Output the (X, Y) coordinate of the center of the cell containing the given text.  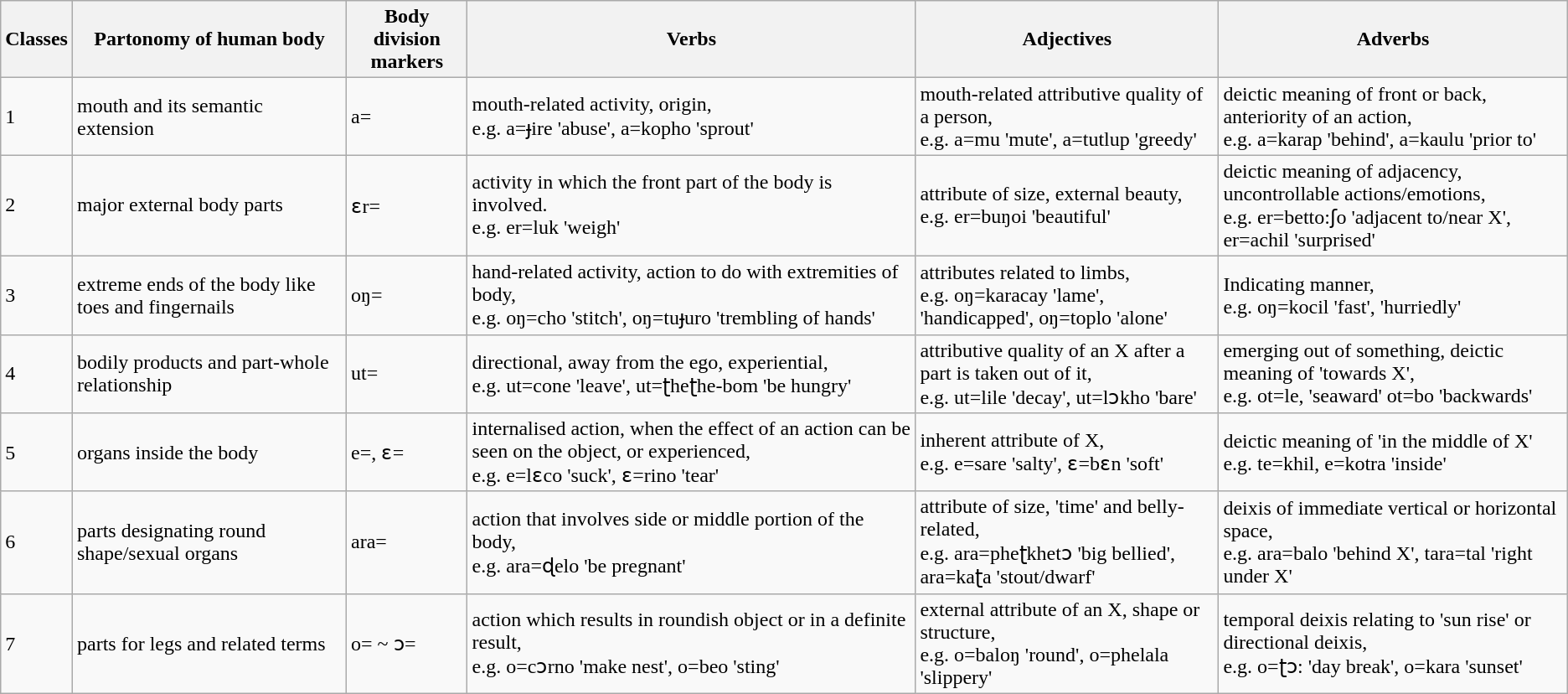
deictic meaning of adjacency, uncontrollable actions/emotions,e.g. er=betto:ʃo 'adjacent to/near X', er=achil 'surprised' (1393, 206)
6 (37, 542)
deictic meaning of 'in the middle of X'e.g. te=khil, e=kotra 'inside' (1393, 453)
activity in which the front part of the body is involved.e.g. er=luk 'weigh' (692, 206)
directional, away from the ego, experiential,e.g. ut=cone 'leave', ut=ʈheʈhe-bom 'be hungry' (692, 374)
Adverbs (1393, 39)
Adjectives (1067, 39)
mouth-related attributive quality of a person,e.g. a=mu 'mute', a=tutlup 'greedy' (1067, 117)
attribute of size, 'time' and belly-related,e.g. ara=pheʈkhetɔ 'big bellied', ara=kaʈa 'stout/dwarf' (1067, 542)
action which results in roundish object or in a definite result,e.g. o=cɔrno 'make nest', o=beo 'sting' (692, 644)
bodily products and part-whole relationship (209, 374)
attributive quality of an X after a part is taken out of it,e.g. ut=lile 'decay', ut=lɔkho 'bare' (1067, 374)
oŋ= (407, 295)
ut= (407, 374)
2 (37, 206)
attribute of size, external beauty,e.g. er=buŋoi 'beautiful' (1067, 206)
organs inside the body (209, 453)
Partonomy of human body (209, 39)
attributes related to limbs,e.g. oŋ=karacay 'lame', 'handicapped', oŋ=toplo 'alone' (1067, 295)
Bodydivision markers (407, 39)
ɛr= (407, 206)
o= ~ ɔ= (407, 644)
Verbs (692, 39)
3 (37, 295)
7 (37, 644)
ara= (407, 542)
a= (407, 117)
extreme ends of the body like toes and fingernails (209, 295)
inherent attribute of X,e.g. e=sare 'salty', ɛ=bɛn 'soft' (1067, 453)
internalised action, when the effect of an action can be seen on the object, or experienced,e.g. e=lɛco 'suck', ɛ=rino 'tear' (692, 453)
parts designating round shape/sexual organs (209, 542)
Classes (37, 39)
temporal deixis relating to 'sun rise' or directional deixis,e.g. o=ʈɔ: 'day break', o=kara 'sunset' (1393, 644)
deictic meaning of front or back, anteriority of an action,e.g. a=karap 'behind', a=kaulu 'prior to' (1393, 117)
5 (37, 453)
parts for legs and related terms (209, 644)
Indicating manner,e.g. oŋ=kocil 'fast', 'hurriedly' (1393, 295)
external attribute of an X, shape or structure,e.g. o=baloŋ 'round', o=phelala 'slippery' (1067, 644)
mouth and its semantic extension (209, 117)
mouth-related activity, origin,e.g. a=ɟire 'abuse', a=kopho 'sprout' (692, 117)
hand-related activity, action to do with extremities of body,e.g. oŋ=cho 'stitch', oŋ=tuɟuro 'trembling of hands' (692, 295)
major external body parts (209, 206)
4 (37, 374)
e=, ɛ= (407, 453)
deixis of immediate vertical or horizontal space,e.g. ara=balo 'behind X', tara=tal 'right under X' (1393, 542)
1 (37, 117)
emerging out of something, deictic meaning of 'towards X',e.g. ot=le, 'seaward' ot=bo 'backwards' (1393, 374)
action that involves side or middle portion of the body,e.g. ara=ɖelo 'be pregnant' (692, 542)
